For the text-containing cell, return its midpoint in (X, Y) coordinate format. 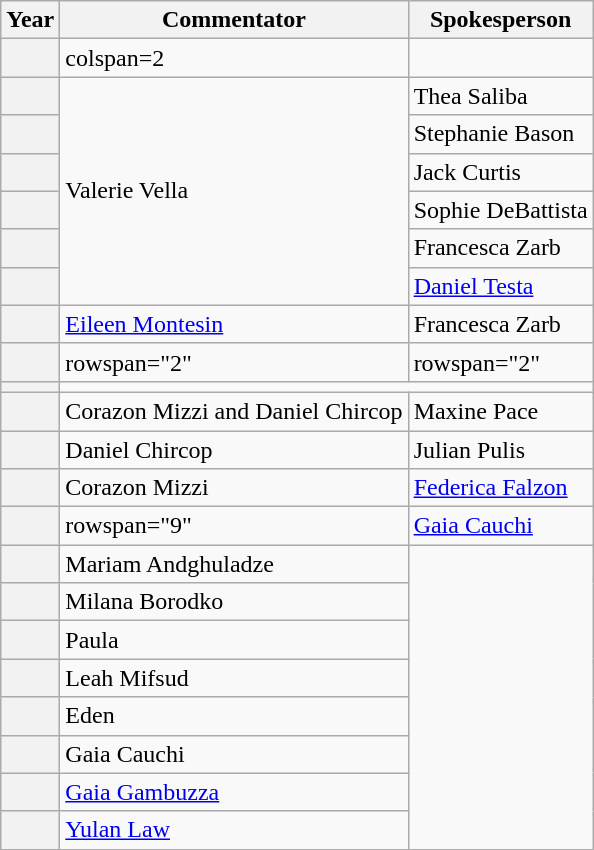
Eileen Montesin (234, 324)
Corazon Mizzi (234, 488)
Leah Mifsud (234, 678)
Valerie Vella (234, 191)
Daniel Chircop (234, 449)
Spokesperson (500, 20)
Year (30, 20)
Jack Curtis (500, 172)
Paula (234, 640)
Julian Pulis (500, 449)
Corazon Mizzi and Daniel Chircop (234, 411)
rowspan="9" (234, 526)
Maxine Pace (500, 411)
Stephanie Bason (500, 134)
Commentator (234, 20)
Daniel Testa (500, 286)
Thea Saliba (500, 96)
Eden (234, 716)
Gaia Gambuzza (234, 792)
Sophie DeBattista (500, 210)
Mariam Andghuladze (234, 564)
Yulan Law (234, 830)
Milana Borodko (234, 602)
colspan=2 (234, 58)
Federica Falzon (500, 488)
